Return [x, y] of the center of cell containing provided text 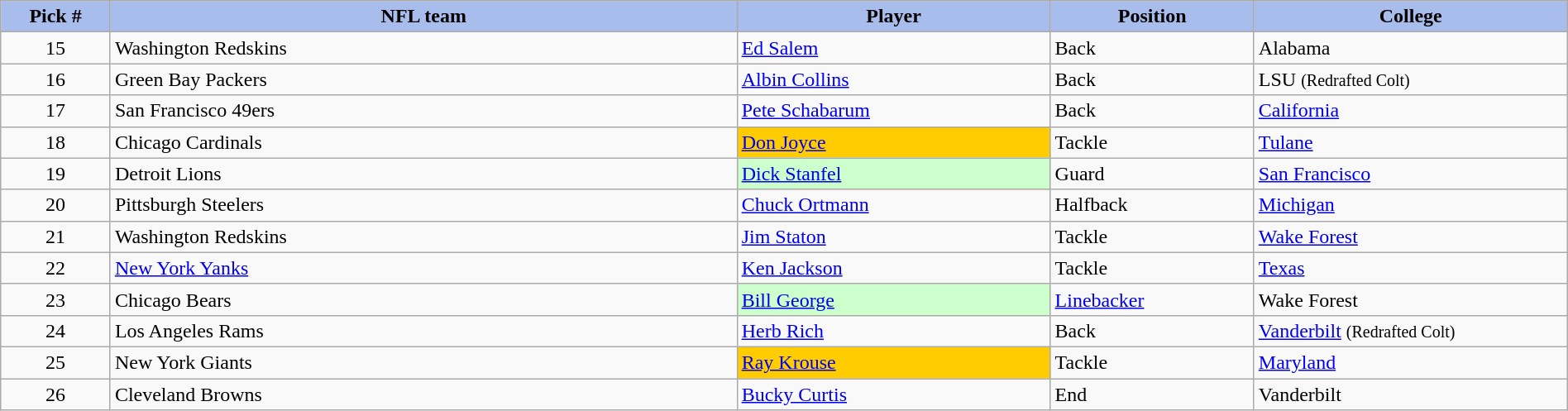
18 [56, 142]
Albin Collins [893, 79]
Vanderbilt (Redrafted Colt) [1411, 331]
Don Joyce [893, 142]
Guard [1152, 174]
Los Angeles Rams [423, 331]
Bucky Curtis [893, 394]
17 [56, 111]
Texas [1411, 268]
Ray Krouse [893, 362]
End [1152, 394]
Herb Rich [893, 331]
Ed Salem [893, 48]
Ken Jackson [893, 268]
Dick Stanfel [893, 174]
22 [56, 268]
15 [56, 48]
Cleveland Browns [423, 394]
26 [56, 394]
Halfback [1152, 205]
20 [56, 205]
25 [56, 362]
Jim Staton [893, 237]
Maryland [1411, 362]
San Francisco 49ers [423, 111]
Michigan [1411, 205]
Position [1152, 17]
NFL team [423, 17]
Vanderbilt [1411, 394]
24 [56, 331]
Pete Schabarum [893, 111]
Tulane [1411, 142]
LSU (Redrafted Colt) [1411, 79]
San Francisco [1411, 174]
19 [56, 174]
Green Bay Packers [423, 79]
23 [56, 299]
Chicago Cardinals [423, 142]
New York Yanks [423, 268]
Alabama [1411, 48]
College [1411, 17]
California [1411, 111]
Bill George [893, 299]
New York Giants [423, 362]
Chuck Ortmann [893, 205]
Pittsburgh Steelers [423, 205]
21 [56, 237]
Pick # [56, 17]
Player [893, 17]
Chicago Bears [423, 299]
Linebacker [1152, 299]
Detroit Lions [423, 174]
16 [56, 79]
